Output the (x, y) coordinate of the center of the cell containing the given text.  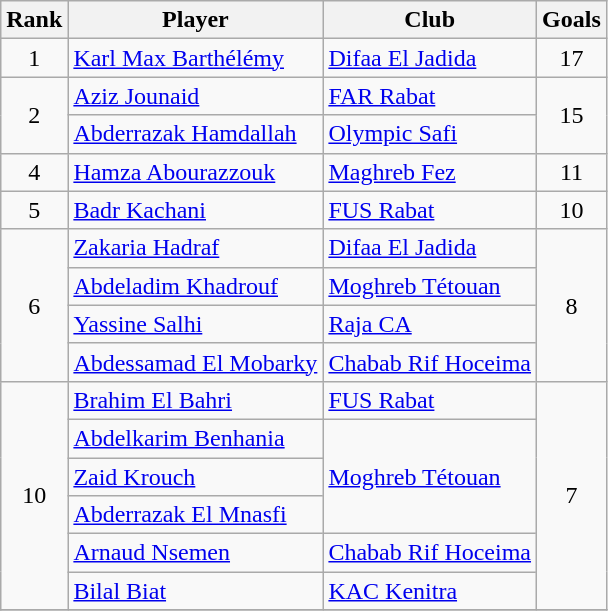
7 (572, 495)
Hamza Abourazzouk (196, 172)
Arnaud Nsemen (196, 553)
Rank (34, 20)
KAC Kenitra (430, 591)
Bilal Biat (196, 591)
Raja CA (430, 324)
Abdelkarim Benhania (196, 438)
Brahim El Bahri (196, 400)
11 (572, 172)
FAR Rabat (430, 96)
Olympic Safi (430, 134)
Abdeladim Khadrouf (196, 286)
Yassine Salhi (196, 324)
2 (34, 115)
17 (572, 58)
Aziz Jounaid (196, 96)
Goals (572, 20)
1 (34, 58)
Maghreb Fez (430, 172)
Abdessamad El Mobarky (196, 362)
8 (572, 305)
6 (34, 305)
15 (572, 115)
Zaid Krouch (196, 477)
Club (430, 20)
Player (196, 20)
5 (34, 210)
Badr Kachani (196, 210)
Abderrazak Hamdallah (196, 134)
Zakaria Hadraf (196, 248)
4 (34, 172)
Abderrazak El Mnasfi (196, 515)
Karl Max Barthélémy (196, 58)
